Output the [x, y] coordinate of the center of the cell containing the given text.  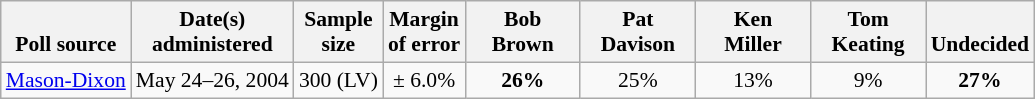
Samplesize [338, 32]
KenMiller [752, 32]
27% [980, 80]
PatDavison [638, 32]
Poll source [66, 32]
May 24–26, 2004 [212, 80]
BobBrown [522, 32]
300 (LV) [338, 80]
9% [868, 80]
25% [638, 80]
13% [752, 80]
Undecided [980, 32]
Mason-Dixon [66, 80]
Date(s)administered [212, 32]
26% [522, 80]
TomKeating [868, 32]
Marginof error [424, 32]
± 6.0% [424, 80]
